For the text-containing cell, return its midpoint in [x, y] coordinate format. 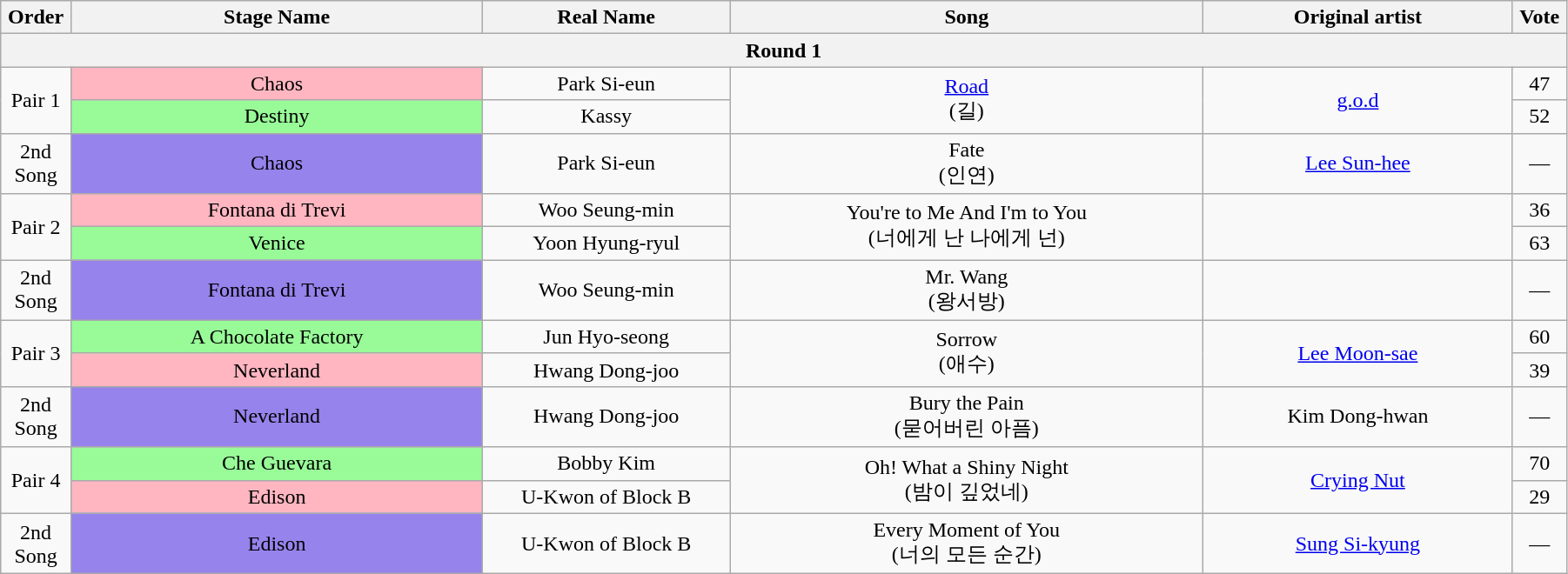
Oh! What a Shiny Night(밤이 깊었네) [967, 480]
Kim Dong-hwan [1357, 417]
Road(길) [967, 100]
Real Name [606, 17]
Every Moment of You(너의 모든 순간) [967, 544]
Pair 2 [37, 227]
Sung Si-kyung [1357, 544]
You're to Me And I'm to You (너에게 난 나에게 넌) [967, 227]
Lee Moon-sae [1357, 353]
g.o.d [1357, 100]
Round 1 [784, 50]
47 [1540, 83]
70 [1540, 464]
Jun Hyo-seong [606, 337]
29 [1540, 497]
Sorrow(애수) [967, 353]
Bury the Pain(묻어버린 아픔) [967, 417]
Pair 4 [37, 480]
Crying Nut [1357, 480]
Pair 3 [37, 353]
63 [1540, 244]
Original artist [1357, 17]
Pair 1 [37, 100]
36 [1540, 210]
Bobby Kim [606, 464]
Yoon Hyung-ryul [606, 244]
Song [967, 17]
60 [1540, 337]
Vote [1540, 17]
Venice [277, 244]
Mr. Wang(왕서방) [967, 290]
Kassy [606, 117]
Order [37, 17]
Fate(인연) [967, 164]
Che Guevara [277, 464]
Lee Sun-hee [1357, 164]
Stage Name [277, 17]
39 [1540, 370]
Destiny [277, 117]
52 [1540, 117]
A Chocolate Factory [277, 337]
